Pinpoint the cell where the given text exists, returning its [X, Y] midpoint coordinate. 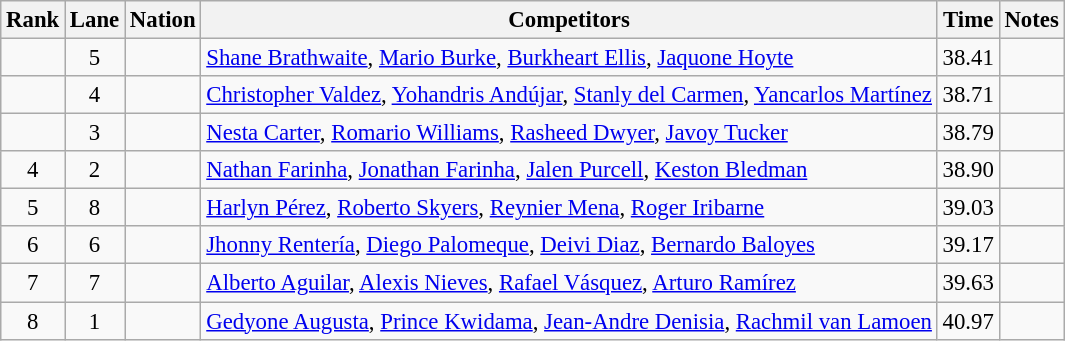
38.71 [968, 95]
1 [95, 321]
Nathan Farinha, Jonathan Farinha, Jalen Purcell, Keston Bledman [569, 170]
Lane [95, 20]
3 [95, 133]
Christopher Valdez, Yohandris Andújar, Stanly del Carmen, Yancarlos Martínez [569, 95]
Nesta Carter, Romario Williams, Rasheed Dwyer, Javoy Tucker [569, 133]
Jhonny Rentería, Diego Palomeque, Deivi Diaz, Bernardo Baloyes [569, 245]
38.79 [968, 133]
Harlyn Pérez, Roberto Skyers, Reynier Mena, Roger Iribarne [569, 208]
2 [95, 170]
40.97 [968, 321]
Competitors [569, 20]
38.41 [968, 58]
38.90 [968, 170]
Nation [163, 20]
Time [968, 20]
39.03 [968, 208]
Rank [33, 20]
Notes [1032, 20]
39.63 [968, 283]
39.17 [968, 245]
Shane Brathwaite, Mario Burke, Burkheart Ellis, Jaquone Hoyte [569, 58]
Gedyone Augusta, Prince Kwidama, Jean-Andre Denisia, Rachmil van Lamoen [569, 321]
Alberto Aguilar, Alexis Nieves, Rafael Vásquez, Arturo Ramírez [569, 283]
